Return the (X, Y) coordinate for the center point of the cell that contains the specified text.  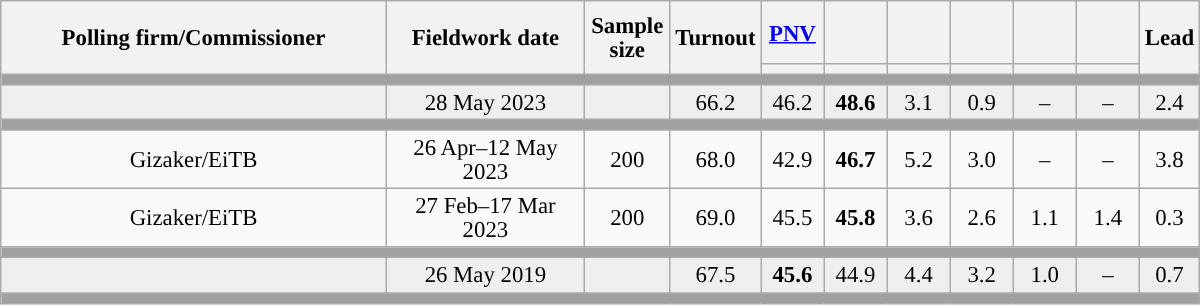
26 Apr–12 May 2023 (485, 160)
1.4 (1108, 218)
26 May 2019 (485, 276)
27 Feb–17 Mar 2023 (485, 218)
28 May 2023 (485, 102)
1.1 (1044, 218)
2.4 (1169, 102)
66.2 (716, 102)
45.8 (856, 218)
3.1 (918, 102)
67.5 (716, 276)
48.6 (856, 102)
2.6 (982, 218)
44.9 (856, 276)
Lead (1169, 38)
3.2 (982, 276)
45.6 (792, 276)
0.3 (1169, 218)
68.0 (716, 160)
0.9 (982, 102)
3.6 (918, 218)
3.8 (1169, 160)
1.0 (1044, 276)
45.5 (792, 218)
0.7 (1169, 276)
Sample size (627, 38)
Polling firm/Commissioner (194, 38)
46.7 (856, 160)
Turnout (716, 38)
5.2 (918, 160)
46.2 (792, 102)
69.0 (716, 218)
3.0 (982, 160)
42.9 (792, 160)
PNV (792, 32)
Fieldwork date (485, 38)
4.4 (918, 276)
